Identify which cell holds the provided text, then report its [X, Y] central coordinate. 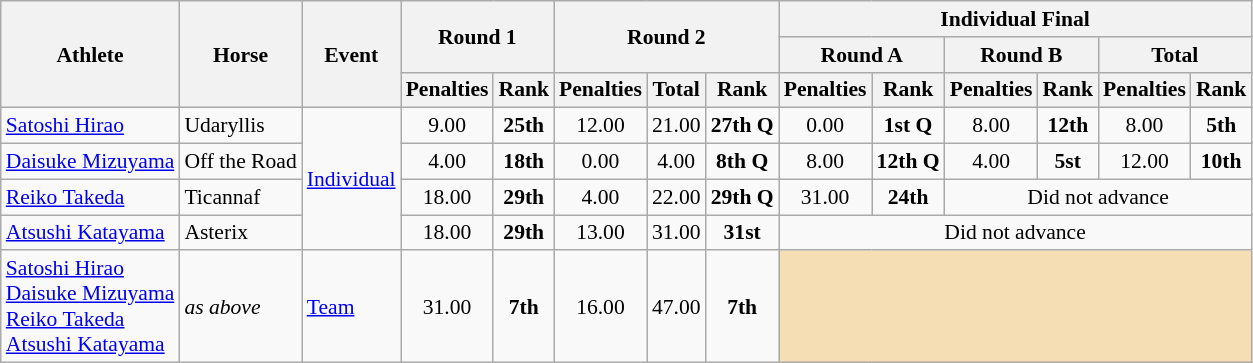
Off the Road [240, 162]
8th Q [742, 162]
Daisuke Mizuyama [90, 162]
Ticannaf [240, 197]
16.00 [600, 307]
as above [240, 307]
9.00 [448, 126]
Individual [352, 179]
Team [352, 307]
22.00 [676, 197]
29th Q [742, 197]
Round 2 [666, 36]
Atsushi Katayama [90, 233]
24th [908, 197]
27th Q [742, 126]
Udaryllis [240, 126]
21.00 [676, 126]
Athlete [90, 54]
1st Q [908, 126]
Event [352, 54]
12th Q [908, 162]
5st [1068, 162]
47.00 [676, 307]
18th [524, 162]
5th [1222, 126]
Asterix [240, 233]
Round A [862, 55]
12th [1068, 126]
Satoshi HiraoDaisuke MizuyamaReiko TakedaAtsushi Katayama [90, 307]
Reiko Takeda [90, 197]
Horse [240, 54]
13.00 [600, 233]
Round B [1022, 55]
10th [1222, 162]
Individual Final [1016, 19]
25th [524, 126]
Satoshi Hirao [90, 126]
31st [742, 233]
Round 1 [478, 36]
